For the text-containing cell, return its midpoint in [X, Y] coordinate format. 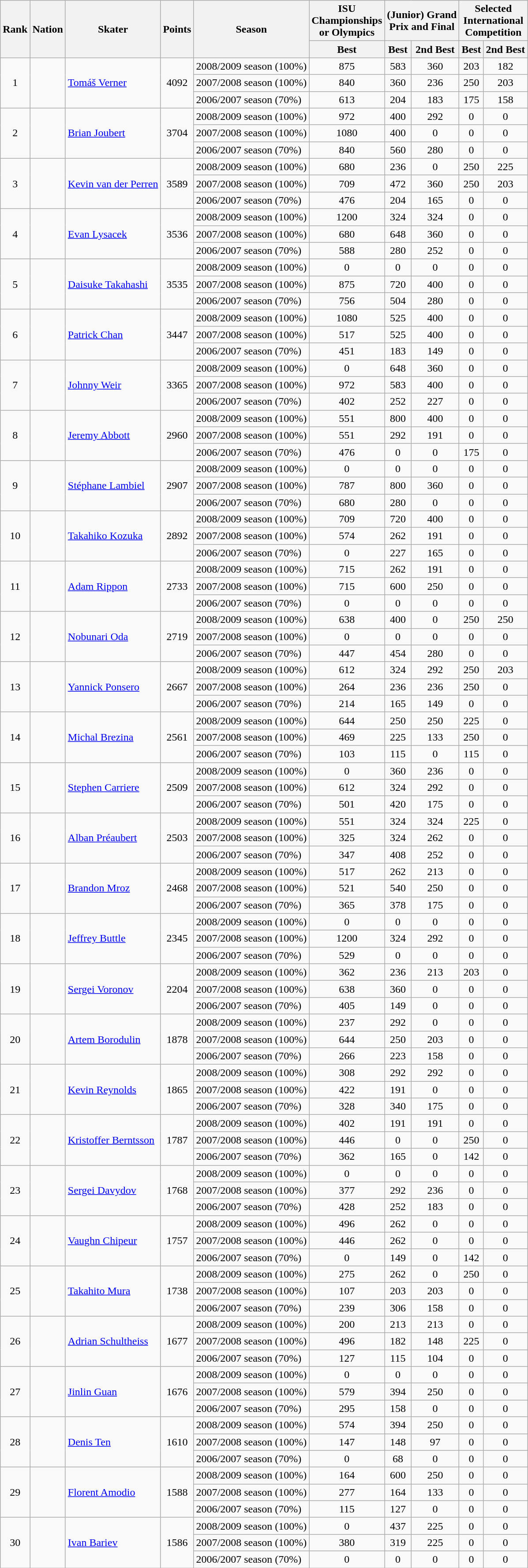
454 [398, 653]
7 [15, 385]
540 [398, 888]
Rank [15, 29]
1677 [177, 1341]
2345 [177, 939]
147 [347, 1442]
377 [347, 1190]
18 [15, 939]
588 [347, 251]
Daisuke Takahashi [113, 284]
1 [15, 83]
Ivan Bariev [113, 1542]
104 [435, 1358]
2468 [177, 888]
Patrick Chan [113, 335]
306 [398, 1308]
6 [15, 335]
266 [347, 1056]
Sergei Davydov [113, 1190]
451 [347, 351]
4 [15, 234]
ISU Championships or Olympics [347, 21]
2960 [177, 435]
1768 [177, 1190]
103 [347, 754]
Yannick Ponsero [113, 687]
4092 [177, 83]
405 [347, 1006]
2561 [177, 737]
Sergei Voronov [113, 989]
422 [347, 1090]
Florent Amodio [113, 1492]
25 [15, 1291]
Stephen Carriere [113, 788]
29 [15, 1492]
Nobunari Oda [113, 637]
365 [347, 905]
20 [15, 1039]
28 [15, 1442]
2892 [177, 536]
30 [15, 1542]
Evan Lysacek [113, 234]
2503 [177, 838]
437 [398, 1526]
295 [347, 1408]
17 [15, 888]
380 [347, 1542]
10 [15, 536]
787 [347, 485]
Alban Préaubert [113, 838]
1878 [177, 1039]
264 [347, 687]
1676 [177, 1392]
8 [15, 435]
2204 [177, 989]
Takahito Mura [113, 1291]
12 [15, 637]
97 [435, 1442]
1865 [177, 1090]
24 [15, 1240]
Skater [113, 29]
15 [15, 788]
2907 [177, 485]
9 [15, 485]
Takahiko Kozuka [113, 536]
277 [347, 1492]
Kevin van der Perren [113, 183]
21 [15, 1090]
Kristoffer Berntsson [113, 1140]
1588 [177, 1492]
27 [15, 1392]
472 [398, 183]
Artem Borodulin [113, 1039]
340 [398, 1106]
3 [15, 183]
1787 [177, 1140]
501 [347, 804]
3535 [177, 284]
Brian Joubert [113, 133]
3365 [177, 385]
200 [347, 1325]
325 [347, 838]
Adam Rippon [113, 586]
504 [398, 301]
22 [15, 1140]
11 [15, 586]
2733 [177, 586]
1586 [177, 1542]
579 [347, 1392]
2667 [177, 687]
756 [347, 301]
Nation [48, 29]
23 [15, 1190]
Season [251, 29]
Jeremy Abbott [113, 435]
347 [347, 855]
2509 [177, 788]
16 [15, 838]
529 [347, 955]
(Junior) Grand Prix and Final [422, 21]
3536 [177, 234]
1757 [177, 1240]
13 [15, 687]
1610 [177, 1442]
275 [347, 1274]
Tomáš Verner [113, 83]
560 [398, 150]
319 [398, 1542]
107 [347, 1291]
5 [15, 284]
Jinlin Guan [113, 1392]
237 [347, 1022]
420 [398, 804]
447 [347, 653]
14 [15, 737]
Kevin Reynolds [113, 1090]
2719 [177, 637]
378 [398, 905]
Jeffrey Buttle [113, 939]
239 [347, 1308]
26 [15, 1341]
428 [347, 1207]
223 [398, 1056]
328 [347, 1106]
Michal Brezina [113, 737]
Johnny Weir [113, 385]
19 [15, 989]
Stéphane Lambiel [113, 485]
Points [177, 29]
68 [398, 1459]
2 [15, 133]
Denis Ten [113, 1442]
308 [347, 1073]
3704 [177, 133]
521 [347, 888]
Vaughn Chipeur [113, 1240]
Adrian Schultheiss [113, 1341]
3589 [177, 183]
469 [347, 737]
214 [347, 704]
613 [347, 100]
Selected International Competition [493, 21]
1738 [177, 1291]
3447 [177, 335]
408 [398, 855]
Brandon Mroz [113, 888]
